Extract the (X, Y) coordinate from the center of the cell holding the provided text.  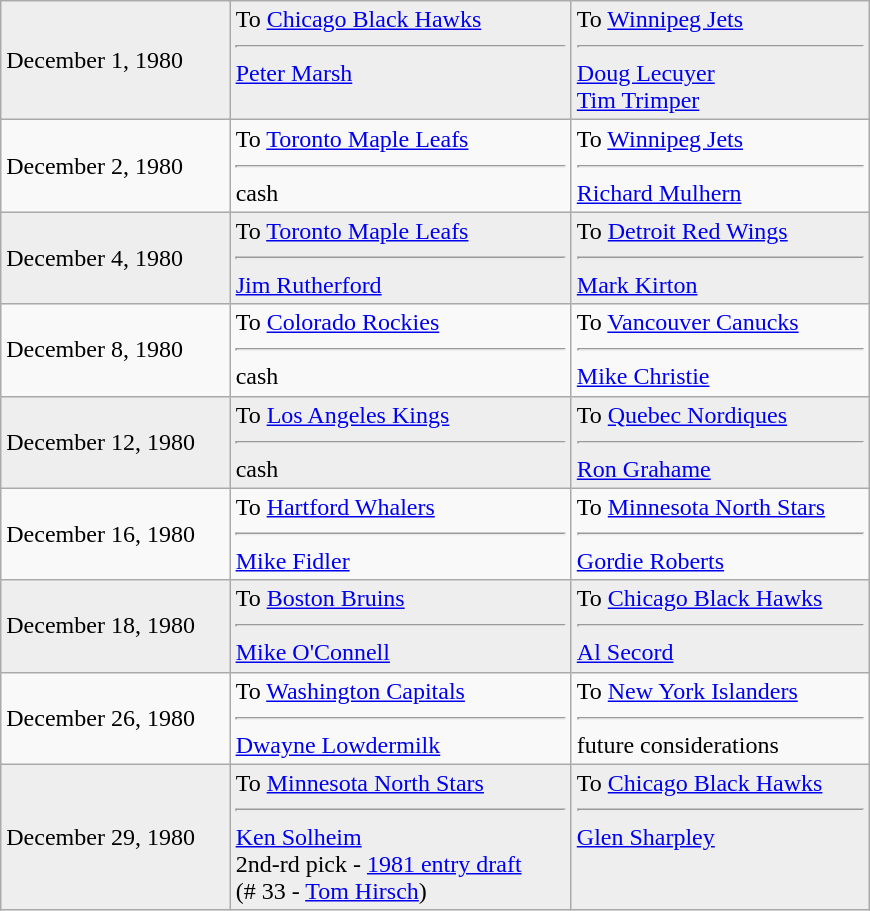
To Hartford WhalersMike Fidler (400, 534)
To Boston BruinsMike O'Connell (400, 626)
To Quebec NordiquesRon Grahame (720, 442)
December 8, 1980 (116, 350)
To Minnesota North StarsGordie Roberts (720, 534)
To Toronto Maple Leafscash (400, 166)
December 18, 1980 (116, 626)
December 12, 1980 (116, 442)
December 4, 1980 (116, 258)
To Colorado Rockiescash (400, 350)
To New York Islandersfuture considerations (720, 718)
To Minnesota North StarsKen Solheim2nd-rd pick - 1981 entry draft(# 33 - Tom Hirsch) (400, 837)
December 29, 1980 (116, 837)
To Winnipeg JetsDoug LecuyerTim Trimper (720, 60)
December 2, 1980 (116, 166)
To Toronto Maple LeafsJim Rutherford (400, 258)
To Washington CapitalsDwayne Lowdermilk (400, 718)
December 16, 1980 (116, 534)
To Winnipeg JetsRichard Mulhern (720, 166)
To Chicago Black HawksPeter Marsh (400, 60)
December 1, 1980 (116, 60)
December 26, 1980 (116, 718)
To Vancouver CanucksMike Christie (720, 350)
To Los Angeles Kingscash (400, 442)
To Chicago Black HawksGlen Sharpley (720, 837)
To Chicago Black HawksAl Secord (720, 626)
To Detroit Red WingsMark Kirton (720, 258)
